From the cell containing the given text, extract its center point as [X, Y] coordinate. 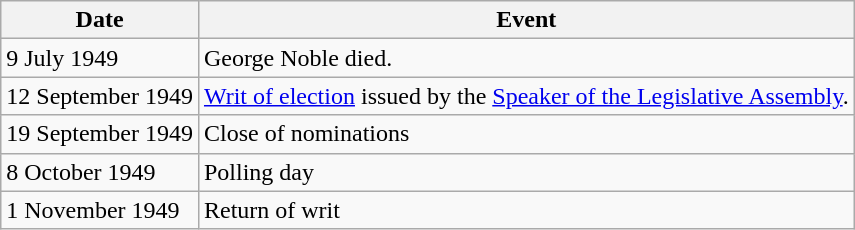
8 October 1949 [100, 172]
Date [100, 20]
Event [526, 20]
Close of nominations [526, 134]
19 September 1949 [100, 134]
1 November 1949 [100, 210]
9 July 1949 [100, 58]
Return of writ [526, 210]
Writ of election issued by the Speaker of the Legislative Assembly. [526, 96]
Polling day [526, 172]
12 September 1949 [100, 96]
George Noble died. [526, 58]
